From the cell containing the given text, extract its center point as [X, Y] coordinate. 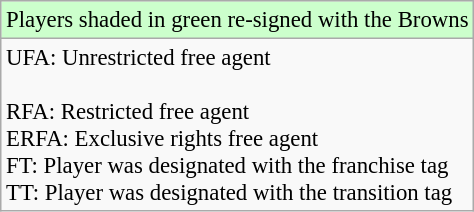
Players shaded in green re-signed with the Browns [238, 20]
